Detect which cell encompasses the target text, then output its (X, Y) center coordinate. 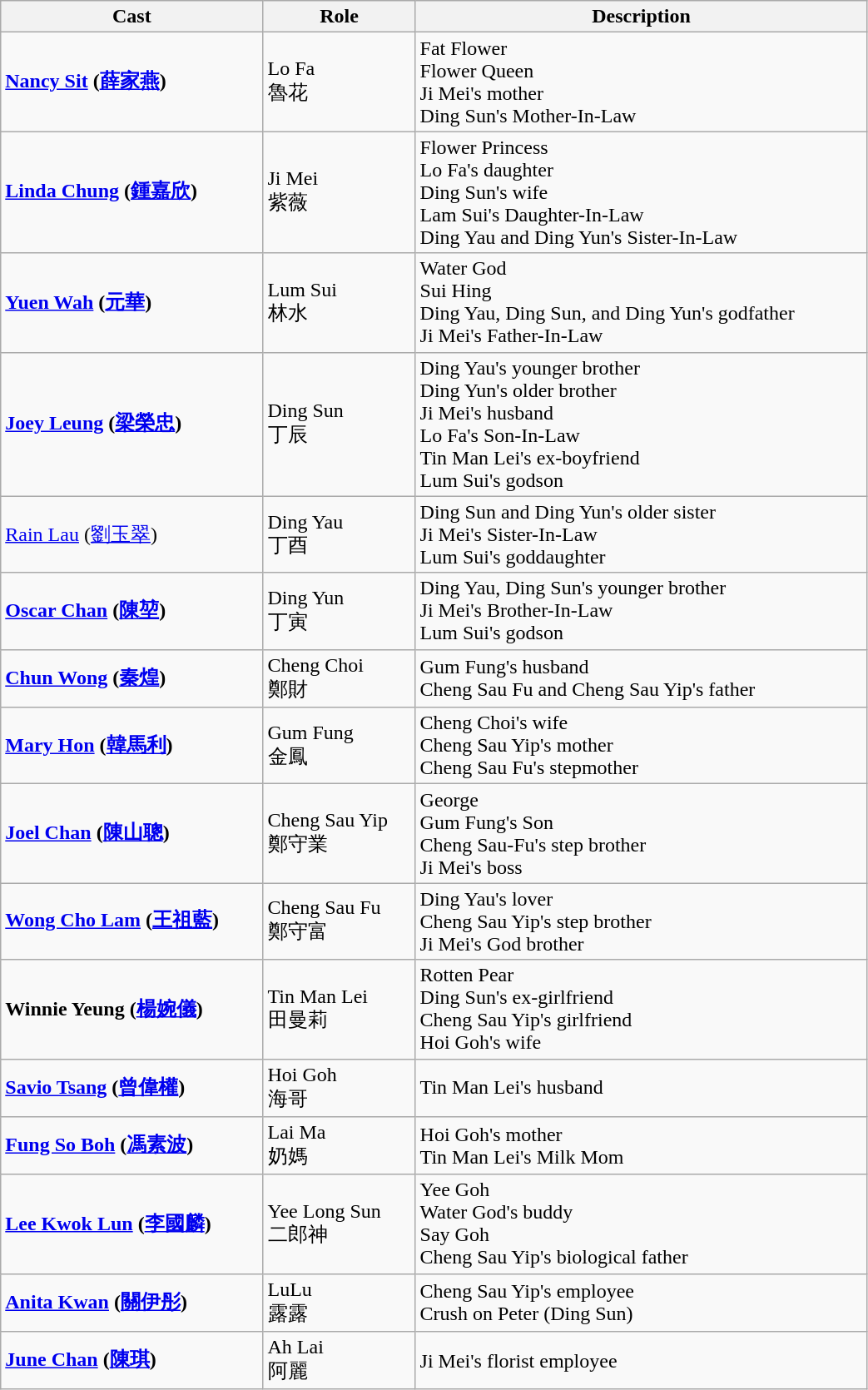
Role (340, 17)
Savio Tsang (曾偉權) (131, 1088)
Cheng Choi's wife Cheng Sau Yip's mother Cheng Sau Fu's stepmother (641, 746)
Cheng Sau Yip 鄭守業 (340, 834)
Tin Man Lei's husband (641, 1088)
Lai Ma 奶媽 (340, 1146)
Cheng Sau Yip's employee Crush on Peter (Ding Sun) (641, 1303)
Lo Fa 魯花 (340, 82)
Fat Flower Flower Queen Ji Mei's mother Ding Sun's Mother-In-Law (641, 82)
LuLu 露露 (340, 1303)
Mary Hon (韓馬利) (131, 746)
Ding Yau, Ding Sun's younger brother Ji Mei's Brother-In-Law Lum Sui's godson (641, 611)
Joey Leung (梁榮忠) (131, 424)
Description (641, 17)
Ding Yau 丁酉 (340, 534)
June Chan (陳琪) (131, 1361)
Yee Long Sun 二郎神 (340, 1224)
Yuen Wah (元華) (131, 303)
Oscar Chan (陳堃) (131, 611)
Ding Yau's younger brother Ding Yun's older brother Ji Mei's husband Lo Fa's Son-In-Law Tin Man Lei's ex-boyfriend Lum Sui's godson (641, 424)
Ding Yau's lover Cheng Sau Yip's step brother Ji Mei's God brother (641, 921)
Hoi Goh 海哥 (340, 1088)
Nancy Sit (薛家燕) (131, 82)
Joel Chan (陳山聰) (131, 834)
Flower Princess Lo Fa's daughter Ding Sun's wife Lam Sui's Daughter-In-Law Ding Yau and Ding Yun's Sister-In-Law (641, 192)
Cast (131, 17)
Water God Sui Hing Ding Yau, Ding Sun, and Ding Yun's godfather Ji Mei's Father-In-Law (641, 303)
Rain Lau (劉玉翠) (131, 534)
Ah Lai 阿麗 (340, 1361)
Chun Wong (秦煌) (131, 678)
Gum Fung's husband Cheng Sau Fu and Cheng Sau Yip's father (641, 678)
Ding Sun and Ding Yun's older sister Ji Mei's Sister-In-Law Lum Sui's goddaughter (641, 534)
Ding Yun 丁寅 (340, 611)
Gum Fung 金鳳 (340, 746)
Linda Chung (鍾嘉欣) (131, 192)
Fung So Boh (馮素波) (131, 1146)
Ji Mei 紫薇 (340, 192)
Cheng Choi 鄭財 (340, 678)
Hoi Goh's mother Tin Man Lei's Milk Mom (641, 1146)
Lum Sui 林水 (340, 303)
Cheng Sau Fu 鄭守富 (340, 921)
Lee Kwok Lun (李國麟) (131, 1224)
Wong Cho Lam (王祖藍) (131, 921)
Ding Sun 丁辰 (340, 424)
Ji Mei's florist employee (641, 1361)
Yee Goh Water God's buddy Say Goh Cheng Sau Yip's biological father (641, 1224)
Tin Man Lei 田曼莉 (340, 1009)
Winnie Yeung (楊婉儀) (131, 1009)
Anita Kwan (關伊彤) (131, 1303)
Rotten Pear Ding Sun's ex-girlfriend Cheng Sau Yip's girlfriend Hoi Goh's wife (641, 1009)
George Gum Fung's Son Cheng Sau-Fu's step brother Ji Mei's boss (641, 834)
